Search for the cell housing the specified text and yield its [x, y] center coordinate. 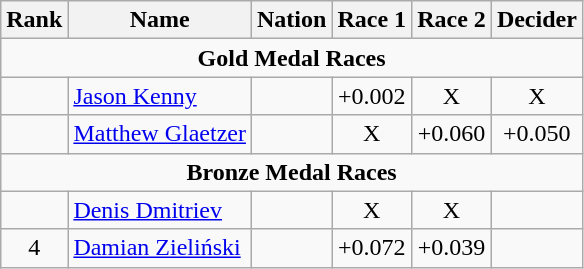
Damian Zieliński [160, 248]
+0.072 [372, 248]
Denis Dmitriev [160, 210]
4 [34, 248]
Jason Kenny [160, 96]
Matthew Glaetzer [160, 134]
Race 1 [372, 20]
Decider [536, 20]
+0.060 [452, 134]
Nation [292, 20]
+0.039 [452, 248]
Rank [34, 20]
+0.050 [536, 134]
+0.002 [372, 96]
Name [160, 20]
Bronze Medal Races [292, 172]
Race 2 [452, 20]
Gold Medal Races [292, 58]
